Return the [x, y] coordinate for the center point of the cell that contains the specified text.  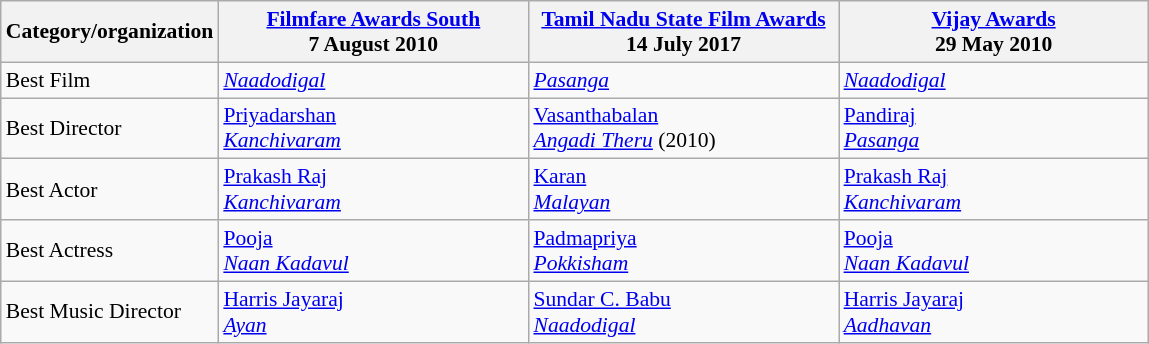
PriyadarshanKanchivaram [373, 128]
Best Film [110, 80]
Vijay Awards29 May 2010 [994, 32]
PadmapriyaPokkisham [683, 250]
Best Actress [110, 250]
VasanthabalanAngadi Theru (2010) [683, 128]
Best Director [110, 128]
Pasanga [683, 80]
KaranMalayan [683, 190]
Best Music Director [110, 312]
Harris JayarajAadhavan [994, 312]
Harris JayarajAyan [373, 312]
Sundar C. BabuNaadodigal [683, 312]
Tamil Nadu State Film Awards14 July 2017 [683, 32]
PandirajPasanga [994, 128]
Category/organization [110, 32]
Filmfare Awards South7 August 2010 [373, 32]
Best Actor [110, 190]
